For the text-containing cell, return its midpoint in (X, Y) coordinate format. 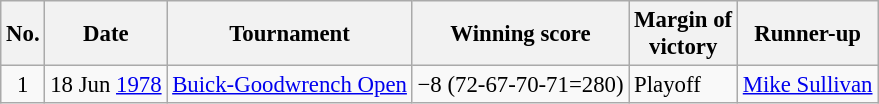
No. (23, 34)
Winning score (520, 34)
Buick-Goodwrench Open (290, 85)
18 Jun 1978 (106, 85)
Date (106, 34)
Playoff (684, 85)
1 (23, 85)
−8 (72-67-70-71=280) (520, 85)
Margin ofvictory (684, 34)
Tournament (290, 34)
Mike Sullivan (807, 85)
Runner-up (807, 34)
